Capture the cell that displays the provided text and extract its (X, Y) central coordinate. 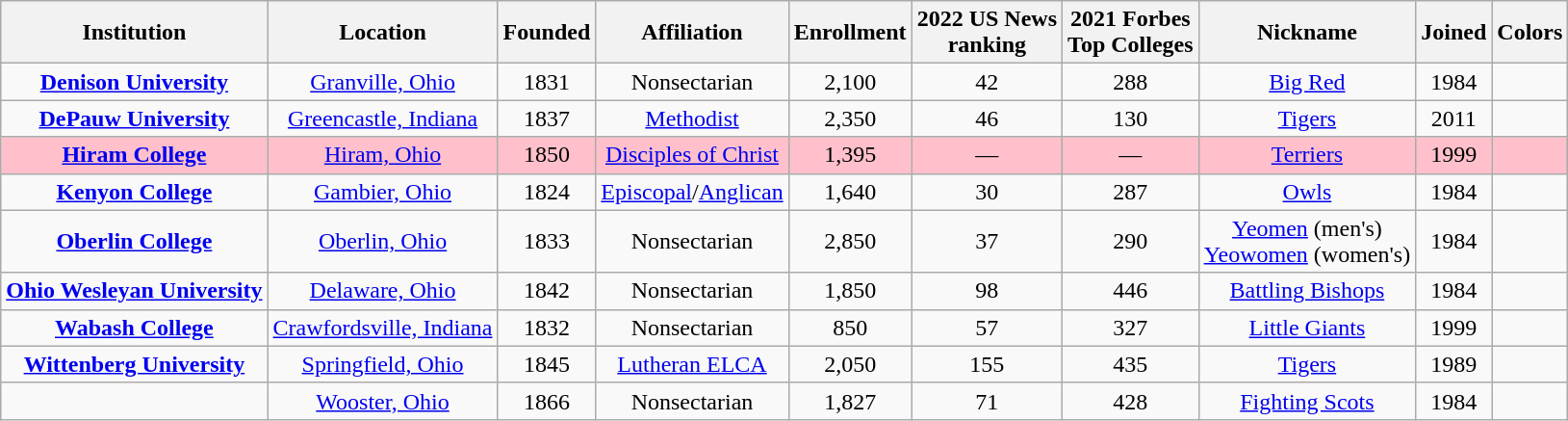
Delaware, Ohio (383, 291)
Episcopal/Anglican (692, 192)
Terriers (1307, 155)
Kenyon College (135, 192)
155 (987, 364)
1842 (547, 291)
2021 ForbesTop Colleges (1131, 33)
71 (987, 401)
2011 (1453, 118)
Affiliation (692, 33)
2,100 (850, 82)
2,050 (850, 364)
435 (1131, 364)
1,827 (850, 401)
428 (1131, 401)
Oberlin College (135, 241)
1824 (547, 192)
1866 (547, 401)
46 (987, 118)
Wooster, Ohio (383, 401)
Methodist (692, 118)
30 (987, 192)
Big Red (1307, 82)
Hiram College (135, 155)
Little Giants (1307, 328)
Oberlin, Ohio (383, 241)
37 (987, 241)
1833 (547, 241)
Ohio Wesleyan University (135, 291)
Crawfordsville, Indiana (383, 328)
2,350 (850, 118)
1832 (547, 328)
DePauw University (135, 118)
1989 (1453, 364)
446 (1131, 291)
Wittenberg University (135, 364)
1,640 (850, 192)
Fighting Scots (1307, 401)
1,395 (850, 155)
Hiram, Ohio (383, 155)
1850 (547, 155)
Enrollment (850, 33)
Owls (1307, 192)
1845 (547, 364)
Gambier, Ohio (383, 192)
2,850 (850, 241)
Joined (1453, 33)
Greencastle, Indiana (383, 118)
327 (1131, 328)
2022 US Newsranking (987, 33)
Disciples of Christ (692, 155)
57 (987, 328)
Battling Bishops (1307, 291)
98 (987, 291)
Nickname (1307, 33)
1831 (547, 82)
850 (850, 328)
Denison University (135, 82)
Wabash College (135, 328)
Springfield, Ohio (383, 364)
Founded (547, 33)
287 (1131, 192)
Colors (1530, 33)
290 (1131, 241)
Lutheran ELCA (692, 364)
42 (987, 82)
288 (1131, 82)
130 (1131, 118)
Location (383, 33)
1837 (547, 118)
Granville, Ohio (383, 82)
1,850 (850, 291)
Yeomen (men's)Yeowomen (women's) (1307, 241)
Institution (135, 33)
